Extract the (x, y) coordinate from the center of the cell holding the provided text.  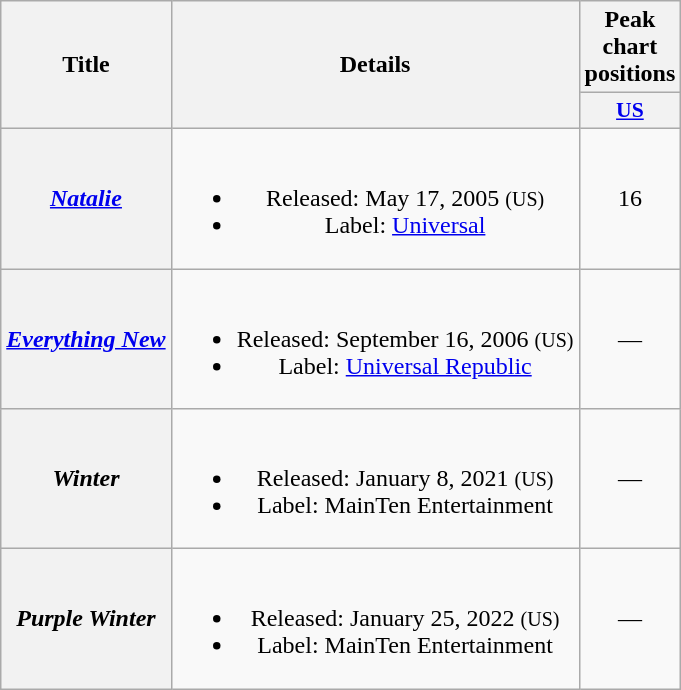
Title (86, 65)
Released: September 16, 2006 (US)Label: Universal Republic (375, 338)
Released: January 8, 2021 (US)Label: MainTen Entertainment (375, 479)
Winter (86, 479)
Natalie (86, 198)
16 (630, 198)
Everything New (86, 338)
Released: January 25, 2022 (US)Label: MainTen Entertainment (375, 619)
Purple Winter (86, 619)
US (630, 111)
Released: May 17, 2005 (US)Label: Universal (375, 198)
Peak chart positions (630, 47)
Details (375, 65)
